Return (X, Y) of the center of cell containing provided text 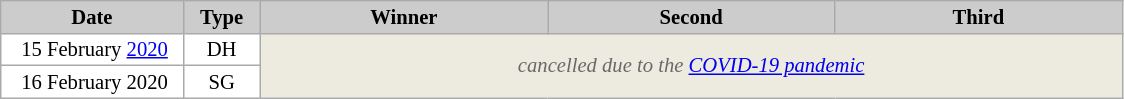
SG (222, 81)
DH (222, 49)
15 February 2020 (92, 49)
cancelled due to the COVID-19 pandemic (691, 65)
Type (222, 16)
Date (92, 16)
Third (978, 16)
Winner (404, 16)
16 February 2020 (92, 81)
Second (692, 16)
